From the cell containing the given text, extract its center point as [x, y] coordinate. 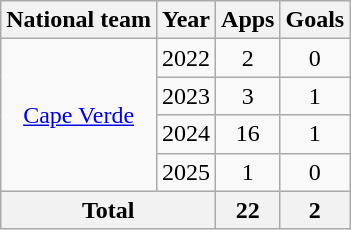
16 [248, 134]
22 [248, 210]
Year [186, 20]
2022 [186, 58]
Goals [315, 20]
2024 [186, 134]
3 [248, 96]
Apps [248, 20]
2023 [186, 96]
National team [79, 20]
Cape Verde [79, 115]
Total [108, 210]
2025 [186, 172]
